Search for the cell housing the specified text and yield its [x, y] center coordinate. 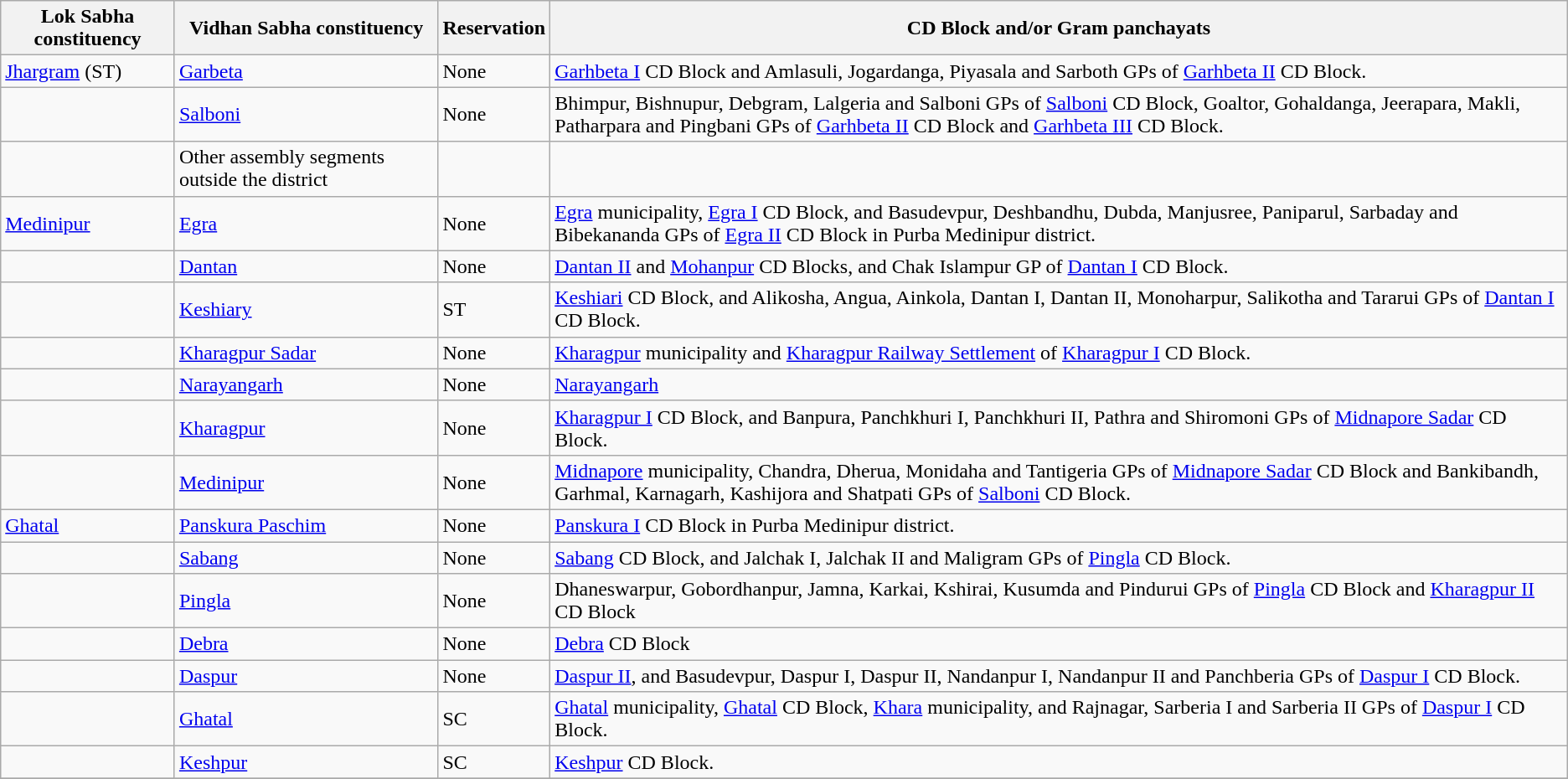
Daspur II, and Basudevpur, Daspur I, Daspur II, Nandanpur I, Nandanpur II and Panchberia GPs of Daspur I CD Block. [1059, 676]
Garbeta [307, 71]
Kharagpur I CD Block, and Banpura, Panchkhuri I, Panchkhuri II, Pathra and Shiromoni GPs of Midnapore Sadar CD Block. [1059, 427]
Keshiary [307, 310]
ST [494, 310]
Dantan II and Mohanpur CD Blocks, and Chak Islampur GP of Dantan I CD Block. [1059, 266]
Vidhan Sabha constituency [307, 28]
Sabang [307, 557]
Ghatal municipality, Ghatal CD Block, Khara municipality, and Rajnagar, Sarberia I and Sarberia II GPs of Daspur I CD Block. [1059, 719]
Reservation [494, 28]
Daspur [307, 676]
Garhbeta I CD Block and Amlasuli, Jogardanga, Piyasala and Sarboth GPs of Garhbeta II CD Block. [1059, 71]
Panskura I CD Block in Purba Medinipur district. [1059, 525]
Salboni [307, 114]
Lok Sabha constituency [88, 28]
Keshpur CD Block. [1059, 762]
Egra [307, 223]
Keshpur [307, 762]
Debra CD Block [1059, 644]
CD Block and/or Gram panchayats [1059, 28]
Kharagpur municipality and Kharagpur Railway Settlement of Kharagpur I CD Block. [1059, 353]
Sabang CD Block, and Jalchak I, Jalchak II and Maligram GPs of Pingla CD Block. [1059, 557]
Pingla [307, 601]
Keshiari CD Block, and Alikosha, Angua, Ainkola, Dantan I, Dantan II, Monoharpur, Salikotha and Tararui GPs of Dantan I CD Block. [1059, 310]
Dantan [307, 266]
Debra [307, 644]
Other assembly segments outside the district [307, 169]
Kharagpur Sadar [307, 353]
Panskura Paschim [307, 525]
Kharagpur [307, 427]
Jhargram (ST) [88, 71]
Dhaneswarpur, Gobordhanpur, Jamna, Karkai, Kshirai, Kusumda and Pindurui GPs of Pingla CD Block and Kharagpur II CD Block [1059, 601]
